Return [x, y] of the center of cell containing provided text 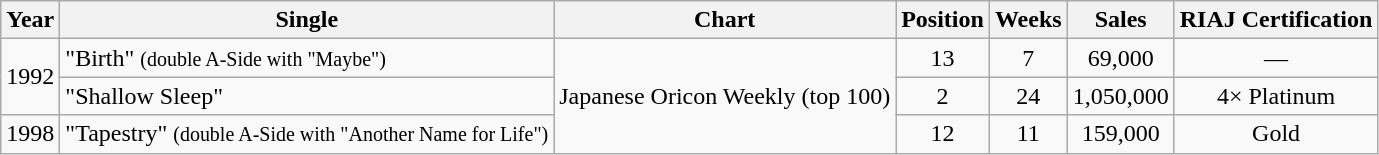
— [1276, 58]
1992 [30, 77]
Gold [1276, 134]
RIAJ Certification [1276, 20]
Year [30, 20]
13 [943, 58]
12 [943, 134]
Weeks [1028, 20]
1998 [30, 134]
"Birth" (double A-Side with "Maybe") [307, 58]
7 [1028, 58]
Single [307, 20]
Chart [725, 20]
Sales [1120, 20]
"Shallow Sleep" [307, 96]
Japanese Oricon Weekly (top 100) [725, 96]
11 [1028, 134]
159,000 [1120, 134]
1,050,000 [1120, 96]
24 [1028, 96]
4× Platinum [1276, 96]
Position [943, 20]
69,000 [1120, 58]
2 [943, 96]
"Tapestry" (double A-Side with "Another Name for Life") [307, 134]
